From the cell containing the given text, extract its center point as (X, Y) coordinate. 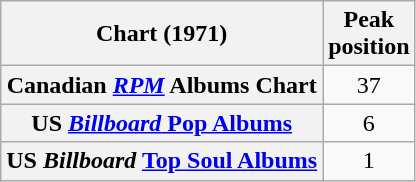
1 (369, 161)
6 (369, 123)
US Billboard Top Soul Albums (162, 161)
37 (369, 85)
Peakposition (369, 34)
Chart (1971) (162, 34)
US Billboard Pop Albums (162, 123)
Canadian RPM Albums Chart (162, 85)
